Extract the [x, y] coordinate from the center of the cell holding the provided text.  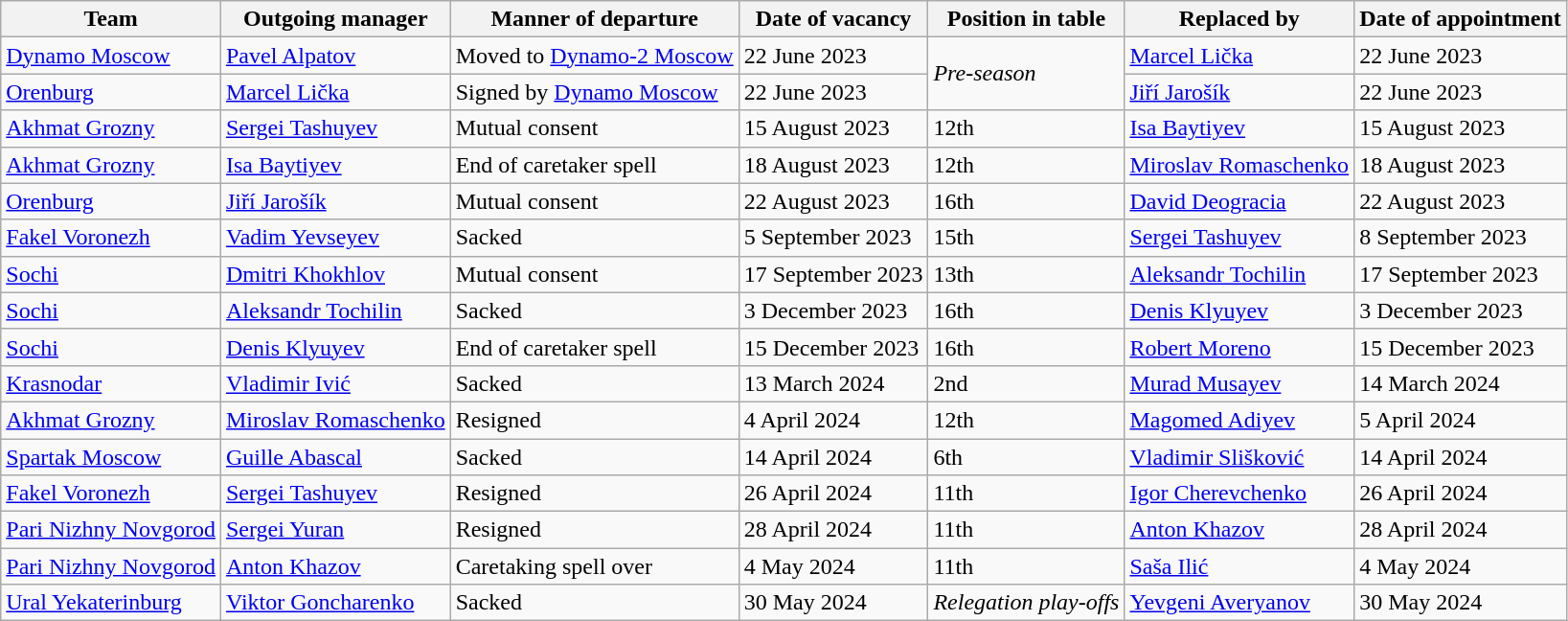
Guille Abascal [335, 457]
Ural Yekaterinburg [111, 603]
Caretaking spell over [594, 566]
Vadim Yevseyev [335, 238]
Saša Ilić [1239, 566]
Date of appointment [1461, 19]
Dynamo Moscow [111, 56]
Pavel Alpatov [335, 56]
6th [1027, 457]
Vladimir Slišković [1239, 457]
Igor Cherevchenko [1239, 494]
Replaced by [1239, 19]
13 March 2024 [833, 383]
Date of vacancy [833, 19]
5 April 2024 [1461, 420]
Yevgeni Averyanov [1239, 603]
Murad Musayev [1239, 383]
2nd [1027, 383]
Vladimir Ivić [335, 383]
Sergei Yuran [335, 530]
Dmitri Khokhlov [335, 274]
Manner of departure [594, 19]
13th [1027, 274]
14 March 2024 [1461, 383]
Magomed Adiyev [1239, 420]
David Deogracia [1239, 201]
5 September 2023 [833, 238]
Viktor Goncharenko [335, 603]
Position in table [1027, 19]
Outgoing manager [335, 19]
8 September 2023 [1461, 238]
15th [1027, 238]
Moved to Dynamo-2 Moscow [594, 56]
Team [111, 19]
Spartak Moscow [111, 457]
Pre-season [1027, 74]
4 April 2024 [833, 420]
Signed by Dynamo Moscow [594, 92]
Relegation play-offs [1027, 603]
Robert Moreno [1239, 347]
Krasnodar [111, 383]
